For the text-containing cell, return its midpoint in (X, Y) coordinate format. 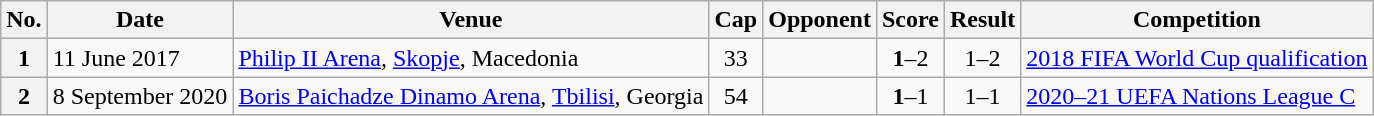
11 June 2017 (140, 58)
1 (24, 58)
Venue (471, 20)
Result (982, 20)
8 September 2020 (140, 96)
Cap (736, 20)
No. (24, 20)
Date (140, 20)
2 (24, 96)
Opponent (820, 20)
2018 FIFA World Cup qualification (1197, 58)
Boris Paichadze Dinamo Arena, Tbilisi, Georgia (471, 96)
Competition (1197, 20)
2020–21 UEFA Nations League C (1197, 96)
Philip II Arena, Skopje, Macedonia (471, 58)
54 (736, 96)
33 (736, 58)
Score (910, 20)
